For the text-containing cell, return its midpoint in [x, y] coordinate format. 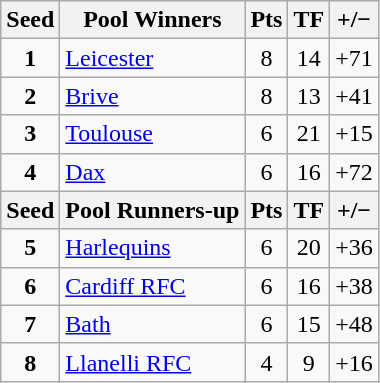
13 [309, 96]
Leicester [152, 58]
+71 [354, 58]
Llanelli RFC [152, 362]
Pool Winners [152, 20]
+38 [354, 286]
Harlequins [152, 248]
+48 [354, 324]
+41 [354, 96]
Brive [152, 96]
3 [30, 134]
14 [309, 58]
+16 [354, 362]
5 [30, 248]
7 [30, 324]
Bath [152, 324]
Pool Runners-up [152, 210]
20 [309, 248]
+72 [354, 172]
1 [30, 58]
21 [309, 134]
Dax [152, 172]
9 [309, 362]
+15 [354, 134]
2 [30, 96]
Cardiff RFC [152, 286]
Toulouse [152, 134]
15 [309, 324]
+36 [354, 248]
